Scan for the cell matching the given text and deliver its [X, Y] coordinate at center. 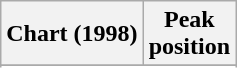
Chart (1998) [72, 34]
Peakposition [189, 34]
